From the cell containing the given text, extract its center point as [X, Y] coordinate. 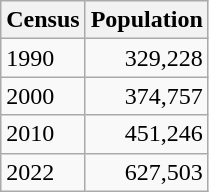
627,503 [146, 172]
Population [146, 20]
1990 [43, 58]
451,246 [146, 134]
374,757 [146, 96]
Census [43, 20]
2000 [43, 96]
2022 [43, 172]
2010 [43, 134]
329,228 [146, 58]
